Extract the (X, Y) coordinate from the center of the cell holding the provided text.  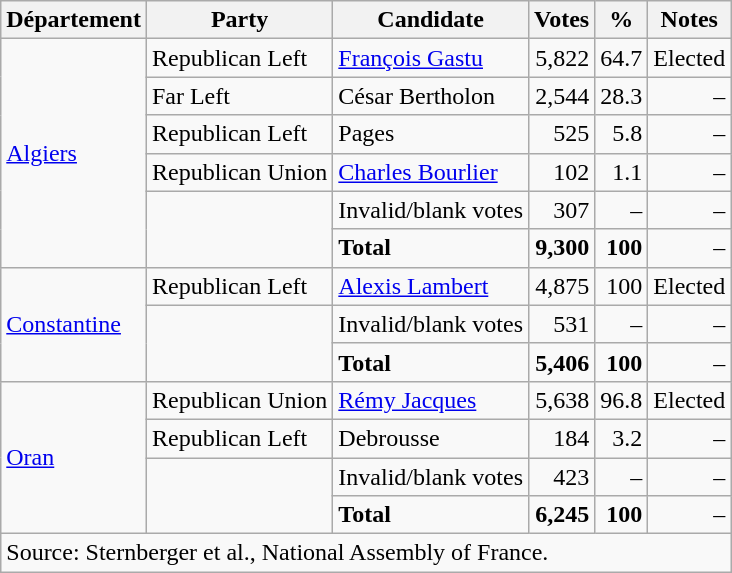
Debrousse (431, 438)
6,245 (562, 515)
Charles Bourlier (431, 172)
102 (562, 172)
5,638 (562, 400)
3.2 (622, 438)
Oran (74, 457)
Alexis Lambert (431, 286)
5,406 (562, 362)
2,544 (562, 96)
Algiers (74, 153)
4,875 (562, 286)
1.1 (622, 172)
François Gastu (431, 58)
531 (562, 324)
5,822 (562, 58)
Rémy Jacques (431, 400)
28.3 (622, 96)
9,300 (562, 248)
Far Left (239, 96)
Candidate (431, 20)
Département (74, 20)
% (622, 20)
307 (562, 210)
Party (239, 20)
64.7 (622, 58)
Constantine (74, 324)
525 (562, 134)
Pages (431, 134)
Notes (690, 20)
423 (562, 477)
Source: Sternberger et al., National Assembly of France. (366, 553)
César Bertholon (431, 96)
5.8 (622, 134)
184 (562, 438)
96.8 (622, 400)
Votes (562, 20)
